Determine the (X, Y) coordinate at the center of the cell enclosing the given text.  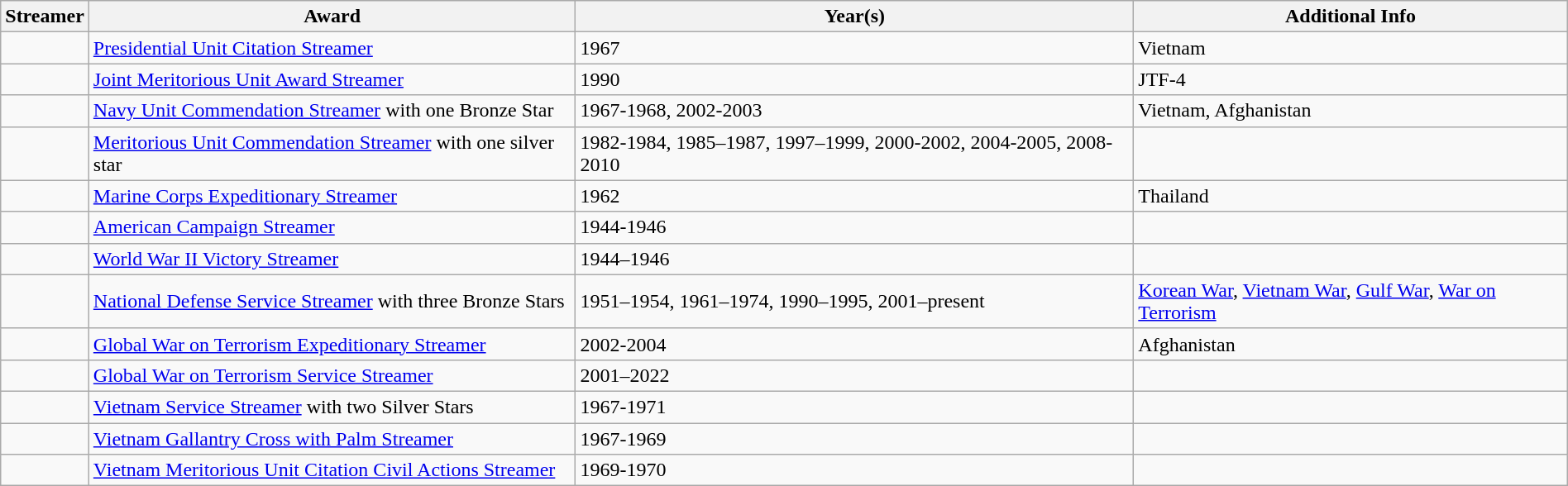
Vietnam (1350, 48)
1967-1968, 2002-2003 (855, 111)
1990 (855, 79)
Streamer (45, 17)
1944–1946 (855, 259)
American Campaign Streamer (332, 227)
Award (332, 17)
1967-1969 (855, 439)
Thailand (1350, 196)
JTF-4 (1350, 79)
Marine Corps Expeditionary Streamer (332, 196)
Korean War, Vietnam War, Gulf War, War on Terrorism (1350, 301)
Afghanistan (1350, 344)
2002-2004 (855, 344)
Vietnam Service Streamer with two Silver Stars (332, 407)
Vietnam Gallantry Cross with Palm Streamer (332, 439)
Meritorious Unit Commendation Streamer with one silver star (332, 154)
1944-1946 (855, 227)
Global War on Terrorism Service Streamer (332, 375)
Global War on Terrorism Expeditionary Streamer (332, 344)
Joint Meritorious Unit Award Streamer (332, 79)
Presidential Unit Citation Streamer (332, 48)
1969-1970 (855, 470)
1967 (855, 48)
1951–1954, 1961–1974, 1990–1995, 2001–present (855, 301)
Navy Unit Commendation Streamer with one Bronze Star (332, 111)
Year(s) (855, 17)
National Defense Service Streamer with three Bronze Stars (332, 301)
Additional Info (1350, 17)
Vietnam Meritorious Unit Citation Civil Actions Streamer (332, 470)
1962 (855, 196)
World War II Victory Streamer (332, 259)
1982-1984, 1985–1987, 1997–1999, 2000-2002, 2004-2005, 2008-2010 (855, 154)
1967-1971 (855, 407)
2001–2022 (855, 375)
Vietnam, Afghanistan (1350, 111)
